From the cell containing the given text, extract its center point as (x, y) coordinate. 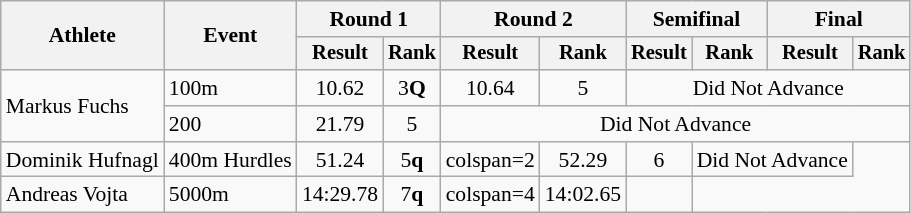
10.64 (490, 88)
5q (412, 160)
6 (659, 160)
21.79 (340, 124)
Round 1 (369, 19)
Andreas Vojta (82, 195)
Final (838, 19)
100m (230, 88)
colspan=2 (490, 160)
14:29.78 (340, 195)
3Q (412, 88)
7q (412, 195)
51.24 (340, 160)
400m Hurdles (230, 160)
Round 2 (534, 19)
Dominik Hufnagl (82, 160)
colspan=4 (490, 195)
52.29 (583, 160)
Markus Fuchs (82, 106)
10.62 (340, 88)
14:02.65 (583, 195)
Event (230, 36)
Semifinal (696, 19)
Athlete (82, 36)
200 (230, 124)
5000m (230, 195)
